Locate the cell with the specified text and output its [x, y] center coordinate. 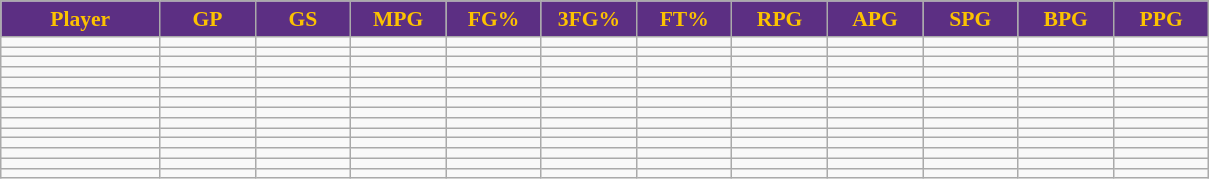
3FG% [588, 19]
APG [874, 19]
GS [302, 19]
FT% [684, 19]
RPG [780, 19]
BPG [1066, 19]
MPG [398, 19]
PPG [1161, 19]
FG% [494, 19]
SPG [970, 19]
GP [208, 19]
Player [80, 19]
